Provide the [x, y] coordinate of the cell's center where the given text is located.  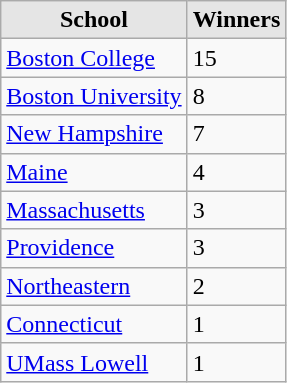
2 [236, 286]
8 [236, 96]
Massachusetts [94, 210]
New Hampshire [94, 134]
7 [236, 134]
Maine [94, 172]
4 [236, 172]
Boston College [94, 58]
UMass Lowell [94, 362]
Winners [236, 20]
Providence [94, 248]
Connecticut [94, 324]
School [94, 20]
Boston University [94, 96]
15 [236, 58]
Northeastern [94, 286]
